Determine the (X, Y) coordinate at the center of the cell enclosing the given text.  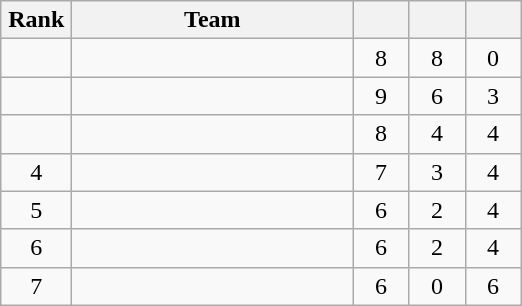
Team (212, 20)
Rank (36, 20)
9 (381, 96)
5 (36, 210)
